Extract the [x, y] coordinate from the center of the cell holding the provided text.  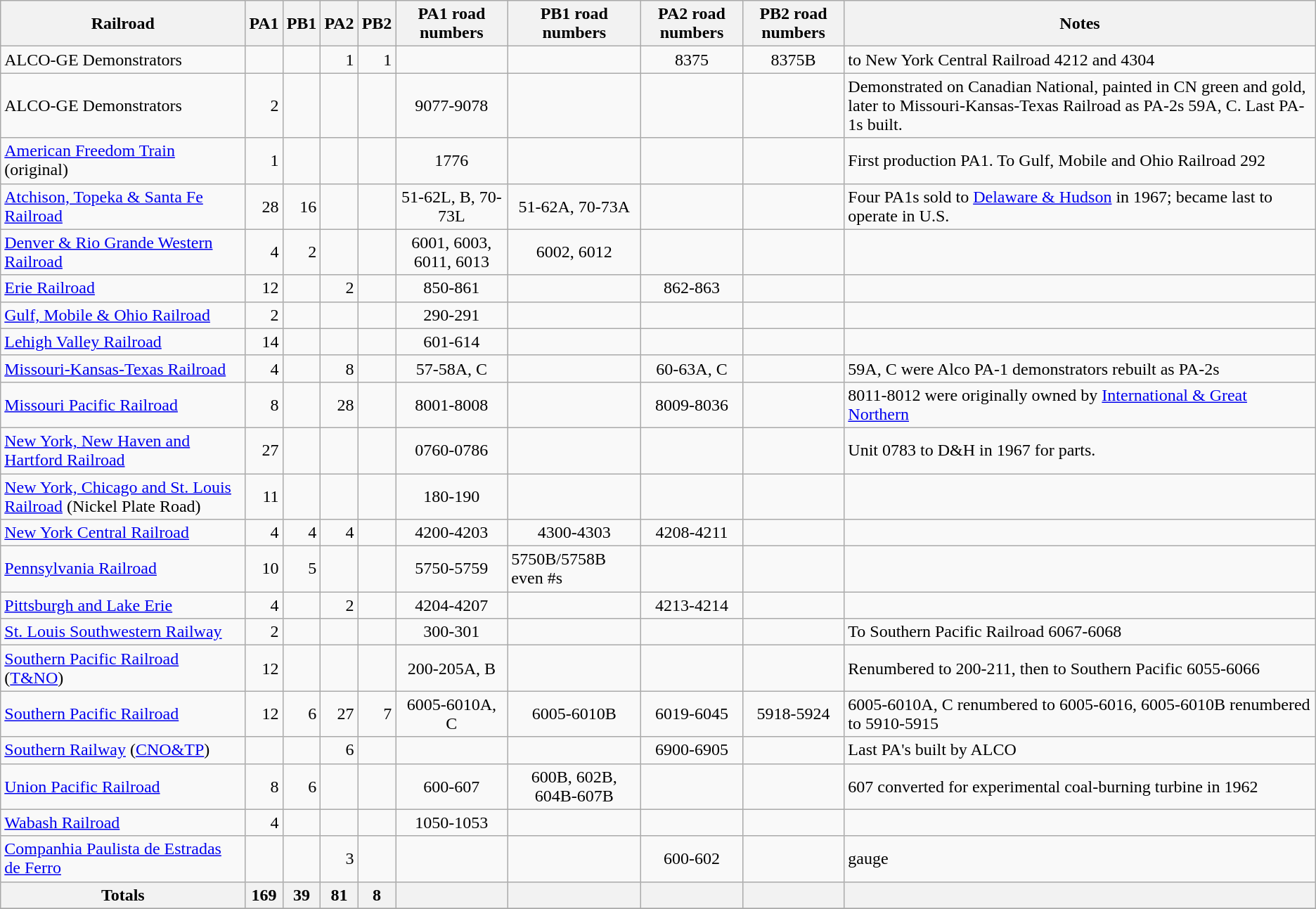
39 [302, 895]
Denver & Rio Grande Western Railroad [123, 252]
600-607 [451, 786]
PA1 road numbers [451, 24]
600B, 602B, 604B-607B [574, 786]
850-861 [451, 288]
Companhia Paulista de Estradas de Ferro [123, 859]
PA2 road numbers [692, 24]
5 [302, 569]
PB1 [302, 24]
New York Central Railroad [123, 533]
Erie Railroad [123, 288]
6002, 6012 [574, 252]
Atchison, Topeka & Santa Fe Railroad [123, 207]
Southern Pacific Railroad (T&NO) [123, 668]
51-62A, 70-73A [574, 207]
0760-0786 [451, 450]
81 [339, 895]
290-291 [451, 315]
601-614 [451, 342]
8011-8012 were originally owned by International & Great Northern [1080, 405]
5750B/5758B even #s [574, 569]
5750-5759 [451, 569]
862-863 [692, 288]
Missouri Pacific Railroad [123, 405]
4204-4207 [451, 605]
4200-4203 [451, 533]
Lehigh Valley Railroad [123, 342]
New York, Chicago and St. Louis Railroad (Nickel Plate Road) [123, 496]
8375B [793, 60]
57-58A, C [451, 368]
Pittsburgh and Lake Erie [123, 605]
6019-6045 [692, 714]
11 [264, 496]
to New York Central Railroad 4212 and 4304 [1080, 60]
51-62L, B, 70-73L [451, 207]
PB2 road numbers [793, 24]
Last PA's built by ALCO [1080, 750]
600-602 [692, 859]
Pennsylvania Railroad [123, 569]
4300-4303 [574, 533]
Union Pacific Railroad [123, 786]
PA2 [339, 24]
Southern Pacific Railroad [123, 714]
Wabash Railroad [123, 823]
gauge [1080, 859]
6005-6010A, C [451, 714]
PB2 [377, 24]
8001-8008 [451, 405]
Gulf, Mobile & Ohio Railroad [123, 315]
59A, C were Alco PA-1 demonstrators rebuilt as PA-2s [1080, 368]
3 [339, 859]
169 [264, 895]
7 [377, 714]
Railroad [123, 24]
To Southern Pacific Railroad 6067-6068 [1080, 632]
4213-4214 [692, 605]
9077-9078 [451, 105]
Southern Railway (CNO&TP) [123, 750]
New York, New Haven and Hartford Railroad [123, 450]
First production PA1. To Gulf, Mobile and Ohio Railroad 292 [1080, 160]
8375 [692, 60]
Notes [1080, 24]
Totals [123, 895]
Demonstrated on Canadian National, painted in CN green and gold, later to Missouri-Kansas-Texas Railroad as PA-2s 59A, C. Last PA-1s built. [1080, 105]
5918-5924 [793, 714]
Unit 0783 to D&H in 1967 for parts. [1080, 450]
16 [302, 207]
PA1 [264, 24]
60-63A, C [692, 368]
6001, 6003, 6011, 6013 [451, 252]
1050-1053 [451, 823]
6005-6010B [574, 714]
14 [264, 342]
Missouri-Kansas-Texas Railroad [123, 368]
6900-6905 [692, 750]
St. Louis Southwestern Railway [123, 632]
PB1 road numbers [574, 24]
180-190 [451, 496]
200-205A, B [451, 668]
607 converted for experimental coal-burning turbine in 1962 [1080, 786]
4208-4211 [692, 533]
1776 [451, 160]
Four PA1s sold to Delaware & Hudson in 1967; became last to operate in U.S. [1080, 207]
10 [264, 569]
Renumbered to 200-211, then to Southern Pacific 6055-6066 [1080, 668]
8009-8036 [692, 405]
American Freedom Train (original) [123, 160]
300-301 [451, 632]
6005-6010A, C renumbered to 6005-6016, 6005-6010B renumbered to 5910-5915 [1080, 714]
